Determine the [X, Y] coordinate at the center of the cell enclosing the given text.  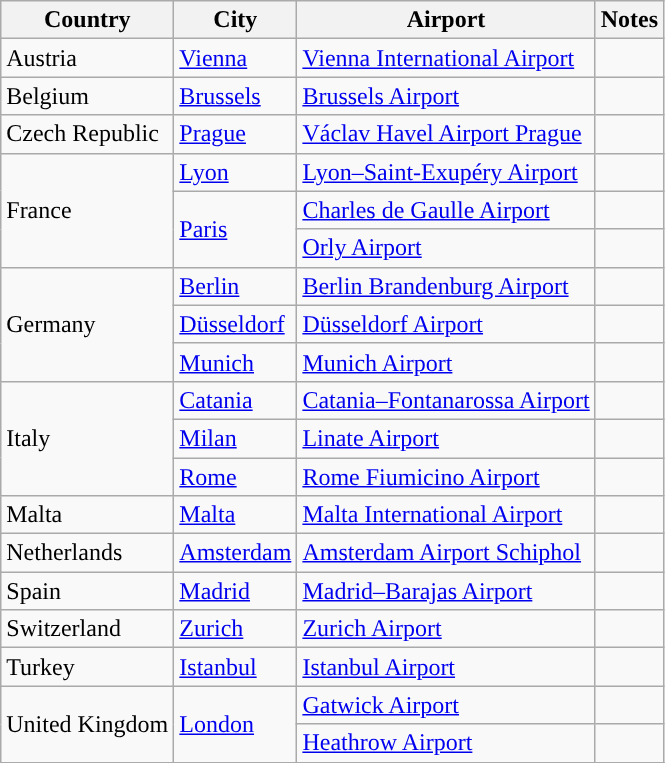
Heathrow Airport [446, 743]
Country [88, 20]
Czech Republic [88, 134]
Amsterdam Airport Schiphol [446, 553]
Austria [88, 58]
Gatwick Airport [446, 705]
Notes [629, 20]
United Kingdom [88, 724]
Brussels [236, 96]
Turkey [88, 667]
City [236, 20]
Madrid–Barajas Airport [446, 591]
Vienna International Airport [446, 58]
Berlin [236, 286]
Lyon–Saint-Exupéry Airport [446, 172]
Italy [88, 438]
Václav Havel Airport Prague [446, 134]
Munich [236, 362]
Switzerland [88, 629]
Airport [446, 20]
London [236, 724]
Istanbul [236, 667]
Linate Airport [446, 438]
Belgium [88, 96]
Catania–Fontanarossa Airport [446, 400]
Amsterdam [236, 553]
Brussels Airport [446, 96]
Germany [88, 324]
Berlin Brandenburg Airport [446, 286]
Düsseldorf Airport [446, 324]
Malta International Airport [446, 515]
Milan [236, 438]
Zurich [236, 629]
Rome Fiumicino Airport [446, 477]
Madrid [236, 591]
Charles de Gaulle Airport [446, 210]
Catania [236, 400]
Munich Airport [446, 362]
Vienna [236, 58]
Netherlands [88, 553]
Rome [236, 477]
Düsseldorf [236, 324]
Istanbul Airport [446, 667]
Lyon [236, 172]
Paris [236, 229]
Zurich Airport [446, 629]
France [88, 210]
Prague [236, 134]
Orly Airport [446, 248]
Spain [88, 591]
